From the cell containing the given text, extract its center point as [x, y] coordinate. 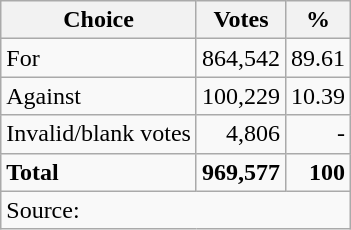
864,542 [240, 58]
Votes [240, 20]
Invalid/blank votes [99, 134]
4,806 [240, 134]
100 [318, 172]
969,577 [240, 172]
10.39 [318, 96]
% [318, 20]
Source: [176, 210]
89.61 [318, 58]
Choice [99, 20]
- [318, 134]
100,229 [240, 96]
For [99, 58]
Against [99, 96]
Total [99, 172]
